Extract the [X, Y] coordinate from the center of the cell holding the provided text.  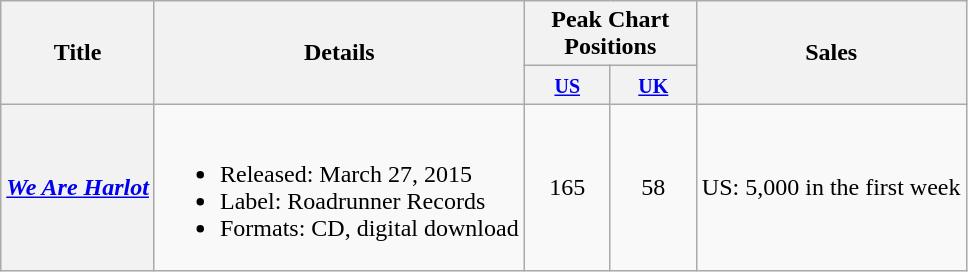
165 [567, 188]
US [567, 85]
We Are Harlot [78, 188]
UK [653, 85]
Peak Chart Positions [610, 34]
Released: March 27, 2015Label: Roadrunner RecordsFormats: CD, digital download [339, 188]
Sales [831, 52]
US: 5,000 in the first week [831, 188]
Title [78, 52]
58 [653, 188]
Details [339, 52]
